Output the (X, Y) coordinate of the center of the cell containing the given text.  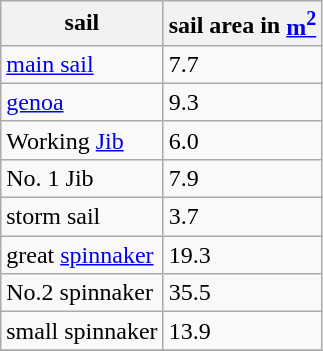
19.3 (242, 255)
13.9 (242, 331)
storm sail (82, 217)
Working Jib (82, 140)
6.0 (242, 140)
35.5 (242, 293)
genoa (82, 102)
No.2 spinnaker (82, 293)
3.7 (242, 217)
small spinnaker (82, 331)
sail area in m2 (242, 24)
9.3 (242, 102)
7.7 (242, 64)
sail (82, 24)
main sail (82, 64)
No. 1 Jib (82, 178)
7.9 (242, 178)
great spinnaker (82, 255)
